Extract the (X, Y) coordinate from the center of the cell holding the provided text.  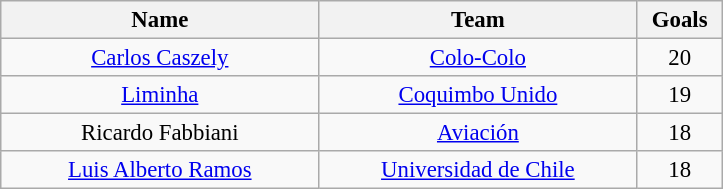
Carlos Caszely (160, 58)
Ricardo Fabbiani (160, 133)
Team (478, 20)
Goals (680, 20)
Aviación (478, 133)
19 (680, 95)
Coquimbo Unido (478, 95)
Name (160, 20)
Universidad de Chile (478, 170)
Liminha (160, 95)
Colo-Colo (478, 58)
20 (680, 58)
Luis Alberto Ramos (160, 170)
